Find where the given text appears and provide that cell's center as (x, y) coordinate. 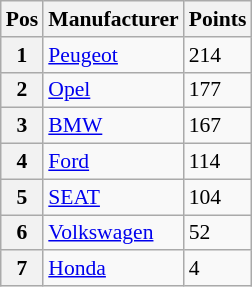
SEAT (113, 197)
Ford (113, 162)
52 (218, 233)
Honda (113, 269)
5 (22, 197)
3 (22, 126)
177 (218, 90)
Points (218, 19)
Peugeot (113, 55)
6 (22, 233)
214 (218, 55)
104 (218, 197)
Pos (22, 19)
Opel (113, 90)
BMW (113, 126)
1 (22, 55)
7 (22, 269)
167 (218, 126)
2 (22, 90)
Volkswagen (113, 233)
114 (218, 162)
Manufacturer (113, 19)
